Extract the [x, y] coordinate from the center of the cell holding the provided text.  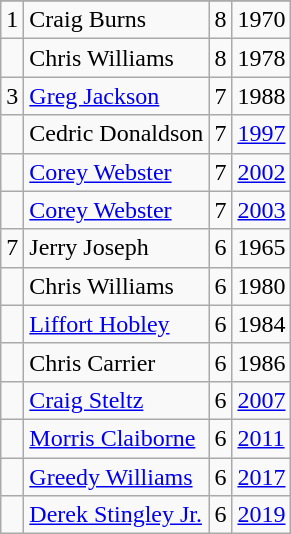
Greedy Williams [116, 477]
2011 [262, 438]
Morris Claiborne [116, 438]
Craig Steltz [116, 400]
3 [12, 96]
1997 [262, 134]
2003 [262, 210]
1980 [262, 286]
Chris Carrier [116, 362]
1984 [262, 324]
2002 [262, 172]
1978 [262, 58]
1988 [262, 96]
2007 [262, 400]
Liffort Hobley [116, 324]
Jerry Joseph [116, 248]
1 [12, 20]
Derek Stingley Jr. [116, 515]
Greg Jackson [116, 96]
2019 [262, 515]
1965 [262, 248]
1986 [262, 362]
2017 [262, 477]
Craig Burns [116, 20]
Cedric Donaldson [116, 134]
1970 [262, 20]
